Provide the [X, Y] coordinate of the cell's center where the given text is located.  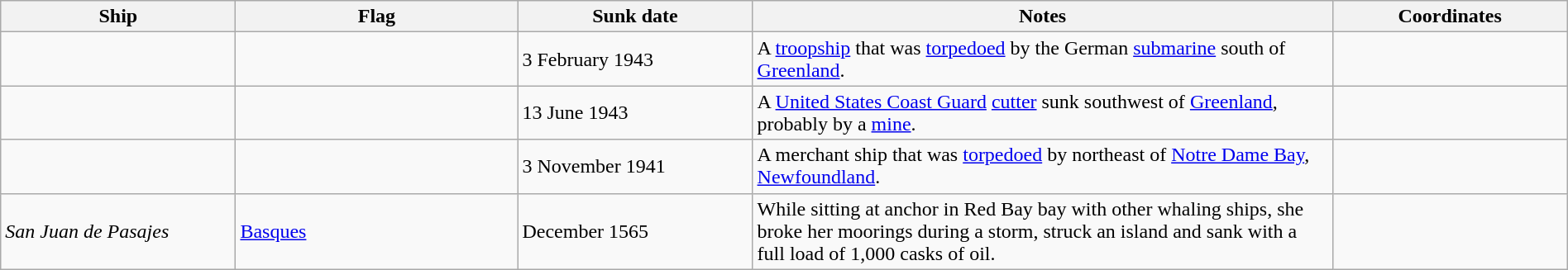
3 February 1943 [635, 59]
A United States Coast Guard cutter sunk southwest of Greenland, probably by a mine. [1042, 112]
Coordinates [1450, 17]
13 June 1943 [635, 112]
Flag [377, 17]
December 1565 [635, 231]
San Juan de Pasajes [118, 231]
A troopship that was torpedoed by the German submarine south of Greenland. [1042, 59]
Notes [1042, 17]
3 November 1941 [635, 167]
Basques [377, 231]
A merchant ship that was torpedoed by northeast of Notre Dame Bay, Newfoundland. [1042, 167]
Ship [118, 17]
Sunk date [635, 17]
